Locate the cell with the specified text and output its [X, Y] center coordinate. 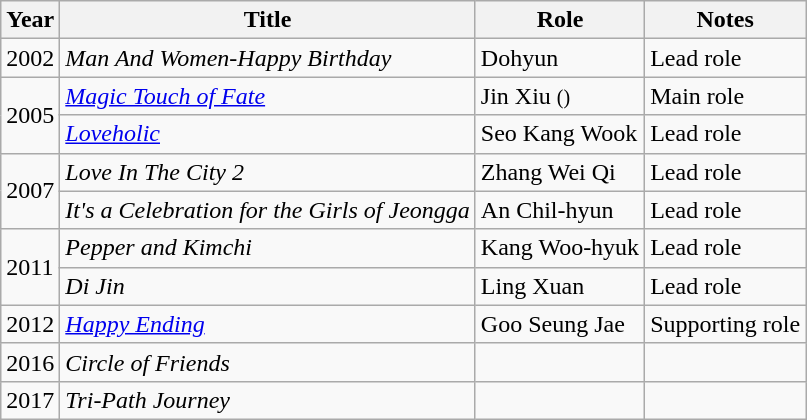
Jin Xiu () [560, 96]
Seo Kang Wook [560, 134]
Year [30, 20]
Kang Woo-hyuk [560, 248]
Ling Xuan [560, 286]
Notes [726, 20]
2016 [30, 362]
Role [560, 20]
2017 [30, 400]
2002 [30, 58]
Circle of Friends [268, 362]
2007 [30, 191]
Zhang Wei Qi [560, 172]
Magic Touch of Fate [268, 96]
Di Jin [268, 286]
2005 [30, 115]
It's a Celebration for the Girls of Jeongga [268, 210]
Love In The City 2 [268, 172]
Goo Seung Jae [560, 324]
An Chil-hyun [560, 210]
Tri-Path Journey [268, 400]
Title [268, 20]
Loveholic [268, 134]
Man And Women-Happy Birthday [268, 58]
Main role [726, 96]
Pepper and Kimchi [268, 248]
2011 [30, 267]
Happy Ending [268, 324]
2012 [30, 324]
Supporting role [726, 324]
Dohyun [560, 58]
